Scan for the cell matching the given text and deliver its [x, y] coordinate at center. 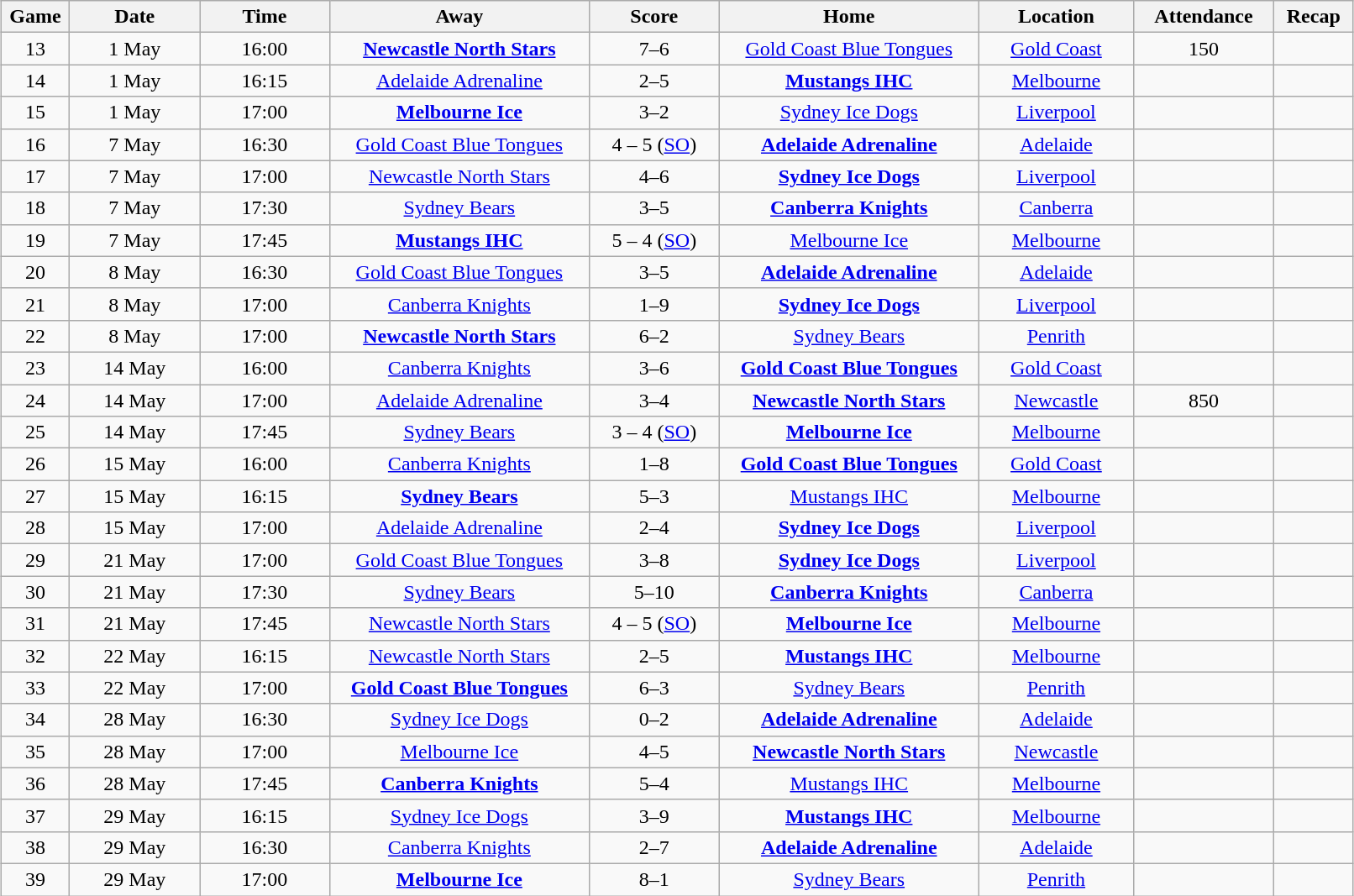
14 [35, 81]
33 [35, 688]
3–8 [653, 560]
31 [35, 624]
21 [35, 304]
13 [35, 49]
5–4 [653, 783]
38 [35, 847]
4–5 [653, 752]
1–9 [653, 304]
34 [35, 720]
32 [35, 656]
150 [1203, 49]
2–7 [653, 847]
18 [35, 208]
Recap [1314, 17]
23 [35, 368]
Date [134, 17]
15 [35, 113]
Attendance [1203, 17]
37 [35, 815]
16 [35, 144]
25 [35, 432]
17 [35, 176]
3–9 [653, 815]
19 [35, 240]
3–2 [653, 113]
6–3 [653, 688]
850 [1203, 401]
22 [35, 336]
0–2 [653, 720]
28 [35, 528]
36 [35, 783]
8–1 [653, 879]
24 [35, 401]
29 [35, 560]
4–6 [653, 176]
39 [35, 879]
5 – 4 (SO) [653, 240]
3 – 4 (SO) [653, 432]
Game [35, 17]
7–6 [653, 49]
5–10 [653, 592]
Home [848, 17]
2–4 [653, 528]
27 [35, 496]
1–8 [653, 464]
5–3 [653, 496]
6–2 [653, 336]
Time [265, 17]
35 [35, 752]
26 [35, 464]
20 [35, 272]
Location [1056, 17]
3–6 [653, 368]
3–4 [653, 401]
Score [653, 17]
30 [35, 592]
Away [459, 17]
